For the text-containing cell, return its midpoint in (X, Y) coordinate format. 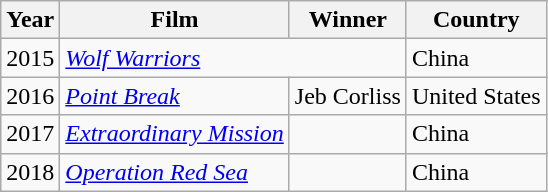
2015 (30, 58)
Operation Red Sea (175, 172)
Year (30, 20)
Film (175, 20)
Point Break (175, 96)
2018 (30, 172)
2016 (30, 96)
Extraordinary Mission (175, 134)
United States (476, 96)
Wolf Warriors (234, 58)
Jeb Corliss (348, 96)
Winner (348, 20)
2017 (30, 134)
Country (476, 20)
